Pinpoint the cell where the given text exists, returning its (x, y) midpoint coordinate. 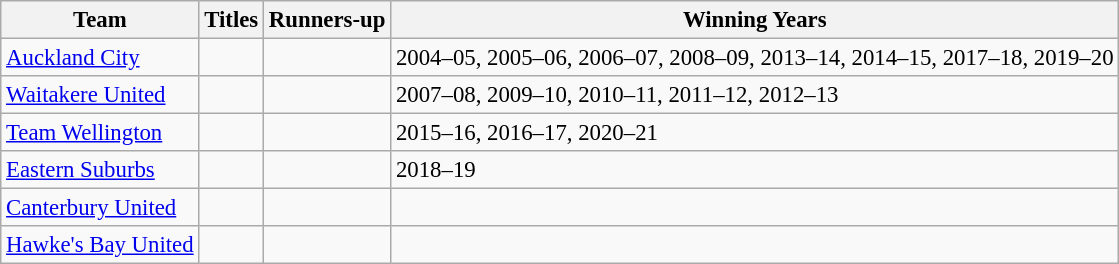
Titles (232, 20)
Eastern Suburbs (100, 170)
Waitakere United (100, 95)
Team (100, 20)
Canterbury United (100, 208)
Hawke's Bay United (100, 245)
2018–19 (755, 170)
Auckland City (100, 58)
2007–08, 2009–10, 2010–11, 2011–12, 2012–13 (755, 95)
2015–16, 2016–17, 2020–21 (755, 133)
2004–05, 2005–06, 2006–07, 2008–09, 2013–14, 2014–15, 2017–18, 2019–20 (755, 58)
Runners-up (328, 20)
Team Wellington (100, 133)
Winning Years (755, 20)
